Find where the given text appears and provide that cell's center as [x, y] coordinate. 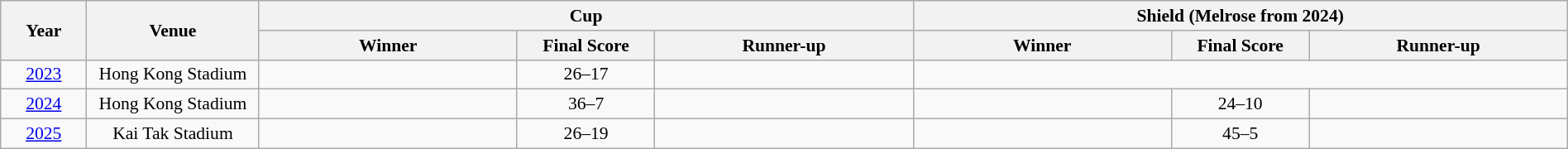
Venue [173, 30]
36–7 [586, 104]
Shield (Melrose from 2024) [1241, 16]
24–10 [1241, 104]
26–17 [586, 74]
26–19 [586, 134]
Year [44, 30]
Kai Tak Stadium [173, 134]
2024 [44, 104]
2025 [44, 134]
Cup [586, 16]
2023 [44, 74]
45–5 [1241, 134]
